From the cell containing the given text, extract its center point as (x, y) coordinate. 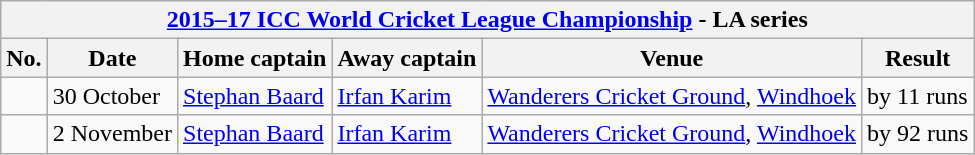
2 November (112, 134)
Result (917, 58)
Away captain (407, 58)
Date (112, 58)
30 October (112, 96)
Venue (672, 58)
by 92 runs (917, 134)
2015–17 ICC World Cricket League Championship - LA series (488, 20)
by 11 runs (917, 96)
Home captain (255, 58)
No. (24, 58)
